Pinpoint the cell where the given text exists, returning its [x, y] midpoint coordinate. 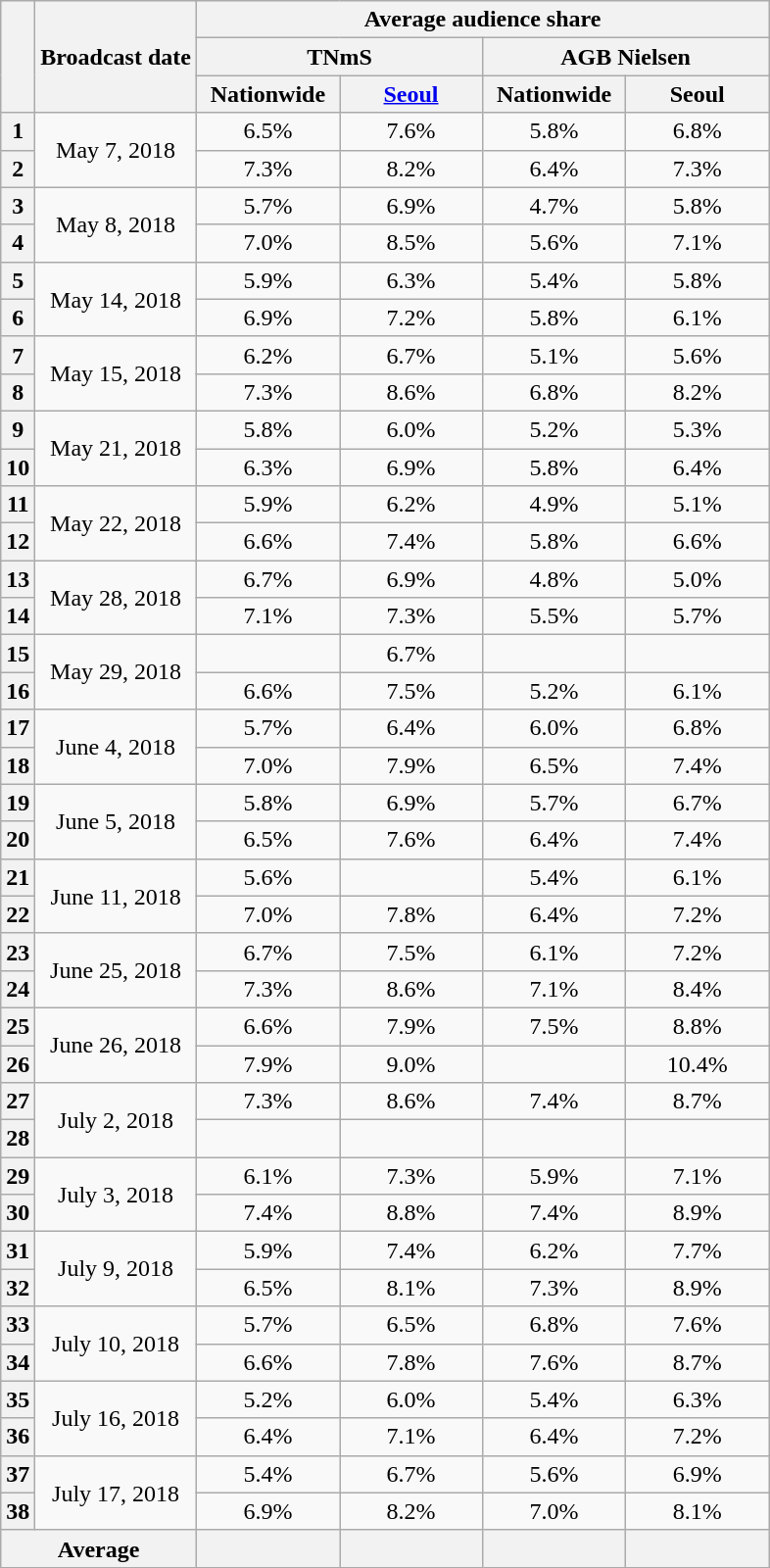
10.4% [698, 1063]
9 [18, 429]
35 [18, 1399]
16 [18, 691]
May 8, 2018 [116, 224]
20 [18, 840]
15 [18, 654]
22 [18, 914]
1 [18, 131]
July 9, 2018 [116, 1269]
28 [18, 1139]
31 [18, 1250]
May 7, 2018 [116, 150]
June 25, 2018 [116, 970]
25 [18, 1026]
June 5, 2018 [116, 821]
June 11, 2018 [116, 896]
May 28, 2018 [116, 598]
9.0% [410, 1063]
Broadcast date [116, 57]
7.7% [698, 1250]
5.3% [698, 429]
36 [18, 1437]
30 [18, 1213]
24 [18, 989]
32 [18, 1288]
July 17, 2018 [116, 1493]
29 [18, 1176]
4.8% [554, 579]
July 10, 2018 [116, 1344]
8.4% [698, 989]
Average [99, 1548]
5.5% [554, 616]
May 15, 2018 [116, 373]
TNmS [339, 57]
26 [18, 1063]
6 [18, 318]
27 [18, 1102]
23 [18, 952]
10 [18, 467]
May 22, 2018 [116, 523]
14 [18, 616]
AGB Nielsen [626, 57]
19 [18, 803]
7 [18, 355]
2 [18, 169]
8 [18, 392]
May 21, 2018 [116, 448]
12 [18, 542]
11 [18, 505]
8.5% [410, 243]
July 3, 2018 [116, 1195]
July 2, 2018 [116, 1120]
37 [18, 1474]
17 [18, 728]
June 4, 2018 [116, 747]
5.0% [698, 579]
4 [18, 243]
38 [18, 1511]
5 [18, 280]
July 16, 2018 [116, 1418]
3 [18, 206]
June 26, 2018 [116, 1045]
21 [18, 877]
4.9% [554, 505]
4.7% [554, 206]
May 14, 2018 [116, 299]
May 29, 2018 [116, 672]
18 [18, 765]
33 [18, 1325]
13 [18, 579]
Average audience share [482, 20]
34 [18, 1362]
